Determine the [x, y] coordinate at the center of the cell enclosing the given text.  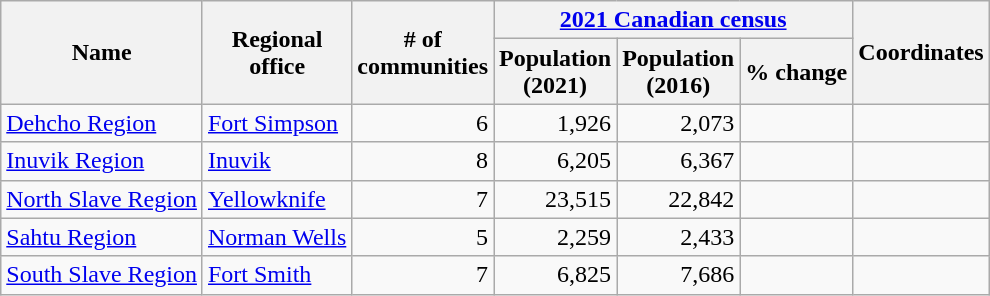
6,205 [556, 161]
# ofcommunities [423, 52]
Yellowknife [276, 199]
Dehcho Region [102, 123]
2,259 [556, 237]
Name [102, 52]
Coordinates [921, 52]
Fort Simpson [276, 123]
1,926 [556, 123]
Sahtu Region [102, 237]
6 [423, 123]
Inuvik [276, 161]
Inuvik Region [102, 161]
Population(2016) [678, 72]
8 [423, 161]
22,842 [678, 199]
2,073 [678, 123]
23,515 [556, 199]
North Slave Region [102, 199]
2,433 [678, 237]
Population(2021) [556, 72]
% change [796, 72]
7,686 [678, 275]
5 [423, 237]
Fort Smith [276, 275]
South Slave Region [102, 275]
6,367 [678, 161]
6,825 [556, 275]
2021 Canadian census [674, 20]
Regionaloffice [276, 52]
Norman Wells [276, 237]
